Provide the (x, y) coordinate of the cell's center where the given text is located.  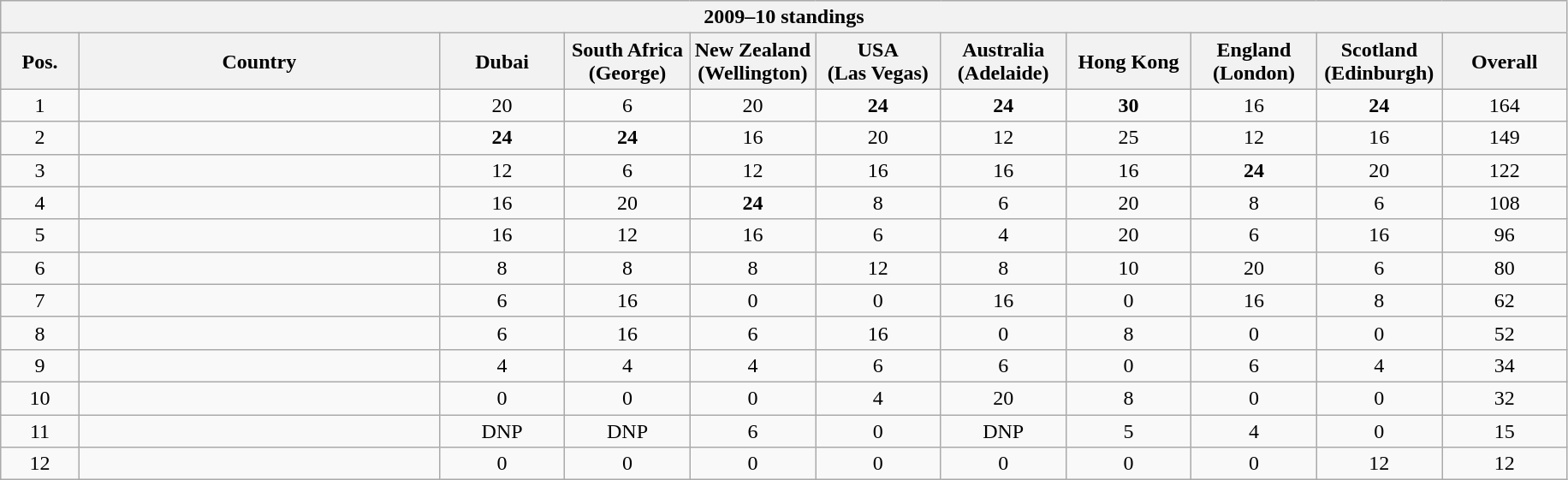
1 (40, 105)
32 (1505, 398)
Australia(Adelaide) (1003, 62)
Hong Kong (1128, 62)
Scotland(Edinburgh) (1379, 62)
52 (1505, 333)
New Zealand(Wellington) (752, 62)
122 (1505, 170)
South Africa(George) (627, 62)
34 (1505, 365)
2009–10 standings (784, 17)
7 (40, 300)
149 (1505, 138)
96 (1505, 235)
62 (1505, 300)
108 (1505, 203)
Pos. (40, 62)
2 (40, 138)
164 (1505, 105)
11 (40, 430)
80 (1505, 268)
3 (40, 170)
USA(Las Vegas) (878, 62)
Overall (1505, 62)
25 (1128, 138)
9 (40, 365)
England(London) (1254, 62)
Country (258, 62)
15 (1505, 430)
30 (1128, 105)
Dubai (502, 62)
